Find where the given text appears and provide that cell's center as (X, Y) coordinate. 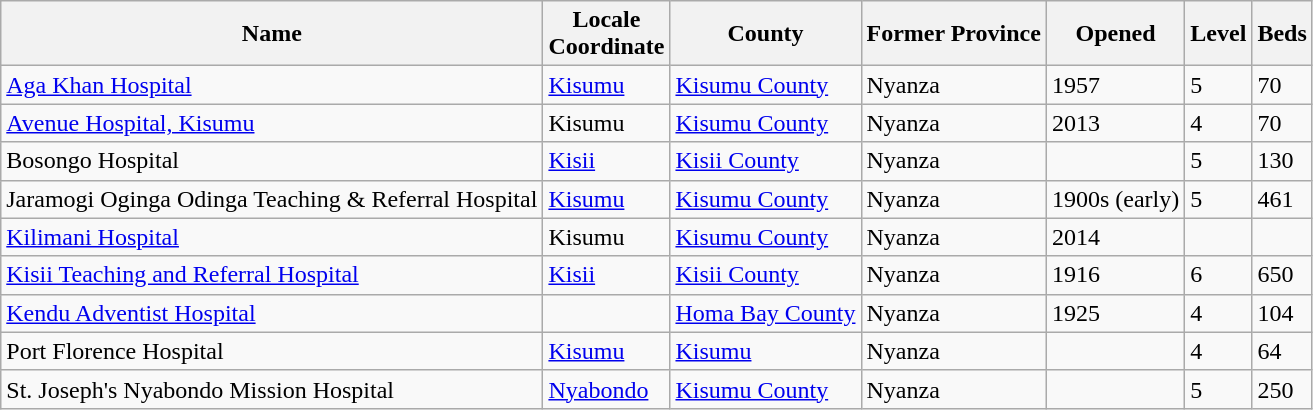
Jaramogi Oginga Odinga Teaching & Referral Hospital (272, 199)
104 (1282, 313)
Name (272, 34)
64 (1282, 351)
County (766, 34)
LocaleCoordinate (606, 34)
Port Florence Hospital (272, 351)
650 (1282, 275)
130 (1282, 161)
2014 (1115, 237)
Kendu Adventist Hospital (272, 313)
1900s (early) (1115, 199)
Level (1218, 34)
1925 (1115, 313)
2013 (1115, 123)
Former Province (954, 34)
Bosongo Hospital (272, 161)
1957 (1115, 85)
6 (1218, 275)
Aga Khan Hospital (272, 85)
Homa Bay County (766, 313)
Kisii Teaching and Referral Hospital (272, 275)
Opened (1115, 34)
St. Joseph's Nyabondo Mission Hospital (272, 389)
Beds (1282, 34)
Avenue Hospital, Kisumu (272, 123)
Kilimani Hospital (272, 237)
250 (1282, 389)
461 (1282, 199)
Nyabondo (606, 389)
1916 (1115, 275)
